Return (X, Y) of the center of cell containing provided text 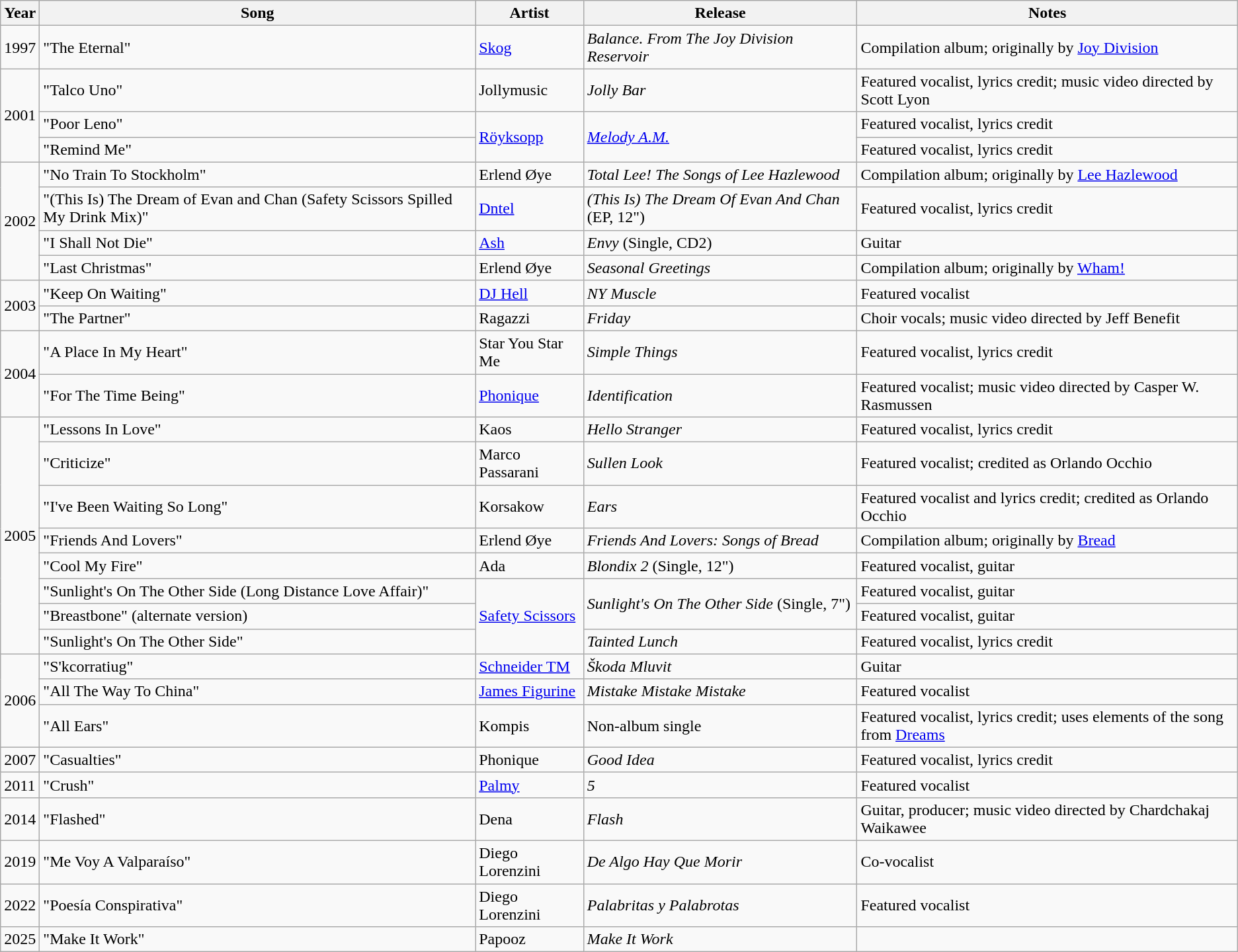
"I Shall Not Die" (258, 243)
"Casualties" (258, 760)
Kaos (530, 430)
Song (258, 13)
Artist (530, 13)
Featured vocalist and lyrics credit; credited as Orlando Occhio (1048, 506)
Featured vocalist, lyrics credit; music video directed by Scott Lyon (1048, 90)
2004 (20, 374)
Röyksopp (530, 137)
"(This Is) The Dream of Evan and Chan (Safety Scissors Spilled My Drink Mix)" (258, 209)
Skog (530, 48)
"All Ears" (258, 726)
Make It Work (720, 939)
Jollymusic (530, 90)
"Remind Me" (258, 149)
2002 (20, 221)
Simple Things (720, 352)
De Algo Hay Que Morir (720, 862)
Dena (530, 818)
Ada (530, 566)
Featured vocalist; credited as Orlando Occhio (1048, 464)
"A Place In My Heart" (258, 352)
Good Idea (720, 760)
Total Lee! The Songs of Lee Hazlewood (720, 175)
"Crush" (258, 785)
Mistake Mistake Mistake (720, 692)
"For The Time Being" (258, 395)
Seasonal Greetings (720, 268)
"The Partner" (258, 318)
Compilation album; originally by Lee Hazlewood (1048, 175)
"All The Way To China" (258, 692)
2006 (20, 701)
Sullen Look (720, 464)
Co-vocalist (1048, 862)
Korsakow (530, 506)
Palmy (530, 785)
"Make It Work" (258, 939)
Marco Passarani (530, 464)
Kompis (530, 726)
Notes (1048, 13)
"Sunlight's On The Other Side (Long Distance Love Affair)" (258, 591)
Dntel (530, 209)
Non-album single (720, 726)
Compilation album; originally by Wham! (1048, 268)
Ash (530, 243)
"Sunlight's On The Other Side" (258, 641)
"Poor Leno" (258, 124)
Star You Star Me (530, 352)
Palabritas y Palabrotas (720, 904)
Release (720, 13)
Choir vocals; music video directed by Jeff Benefit (1048, 318)
"I've Been Waiting So Long" (258, 506)
"Flashed" (258, 818)
Ragazzi (530, 318)
Tainted Lunch (720, 641)
Papooz (530, 939)
2007 (20, 760)
2025 (20, 939)
Ears (720, 506)
Flash (720, 818)
"Breastbone" (alternate version) (258, 616)
"S'kcorratiug" (258, 666)
Safety Scissors (530, 616)
2011 (20, 785)
Compilation album; originally by Bread (1048, 541)
Featured vocalist; music video directed by Casper W. Rasmussen (1048, 395)
James Figurine (530, 692)
"Lessons In Love" (258, 430)
Guitar, producer; music video directed by Chardchakaj Waikawee (1048, 818)
Schneider TM (530, 666)
1997 (20, 48)
5 (720, 785)
2022 (20, 904)
2003 (20, 305)
"Last Christmas" (258, 268)
"No Train To Stockholm" (258, 175)
2001 (20, 115)
Identification (720, 395)
"Friends And Lovers" (258, 541)
DJ Hell (530, 293)
"Keep On Waiting" (258, 293)
Balance. From The Joy Division Reservoir (720, 48)
"Criticize" (258, 464)
Envy (Single, CD2) (720, 243)
"Cool My Fire" (258, 566)
"The Eternal" (258, 48)
Friends And Lovers: Songs of Bread (720, 541)
(This Is) The Dream Of Evan And Chan (EP, 12") (720, 209)
"Talco Uno" (258, 90)
Blondix 2 (Single, 12") (720, 566)
Škoda Mluvit (720, 666)
Melody A.M. (720, 137)
NY Muscle (720, 293)
"Poesía Conspirativa" (258, 904)
2019 (20, 862)
Hello Stranger (720, 430)
2014 (20, 818)
Friday (720, 318)
Sunlight's On The Other Side (Single, 7") (720, 604)
2005 (20, 535)
Jolly Bar (720, 90)
Featured vocalist, lyrics credit; uses elements of the song from Dreams (1048, 726)
Compilation album; originally by Joy Division (1048, 48)
Year (20, 13)
"Me Voy A Valparaíso" (258, 862)
